Locate the cell with the specified text and output its [x, y] center coordinate. 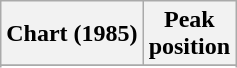
Peakposition [189, 34]
Chart (1985) [72, 34]
